Capture the cell that displays the provided text and extract its (x, y) central coordinate. 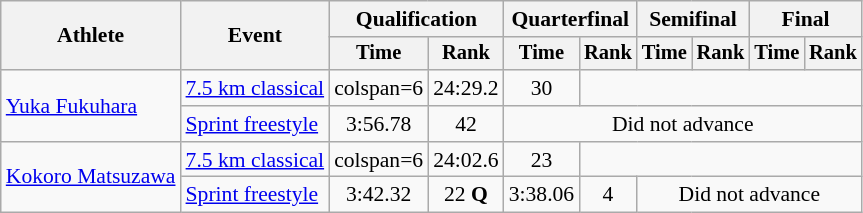
3:56.78 (378, 124)
23 (542, 160)
3:38.06 (542, 195)
Final (805, 19)
3:42.32 (378, 195)
24:02.6 (466, 160)
4 (608, 195)
42 (466, 124)
24:29.2 (466, 88)
22 Q (466, 195)
Yuka Fukuhara (91, 106)
Kokoro Matsuzawa (91, 178)
Quarterfinal (570, 19)
Event (256, 36)
30 (542, 88)
Semifinal (693, 19)
Athlete (91, 36)
Qualification (416, 19)
